From the cell containing the given text, extract its center point as [X, Y] coordinate. 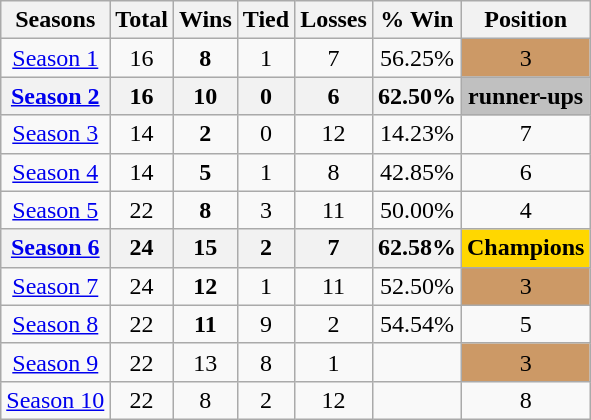
Season 8 [56, 324]
15 [205, 248]
Losses [334, 20]
50.00% [416, 210]
Wins [205, 20]
runner-ups [525, 96]
62.58% [416, 248]
Season 6 [56, 248]
4 [525, 210]
Season 10 [56, 400]
Total [142, 20]
Season 3 [56, 134]
54.54% [416, 324]
Champions [525, 248]
42.85% [416, 172]
52.50% [416, 286]
% Win [416, 20]
56.25% [416, 58]
Season 2 [56, 96]
Season 4 [56, 172]
Seasons [56, 20]
13 [205, 362]
9 [266, 324]
Tied [266, 20]
14.23% [416, 134]
Season 1 [56, 58]
Season 9 [56, 362]
Position [525, 20]
Season 5 [56, 210]
10 [205, 96]
Season 7 [56, 286]
62.50% [416, 96]
